Extract the (x, y) coordinate from the center of the cell holding the provided text.  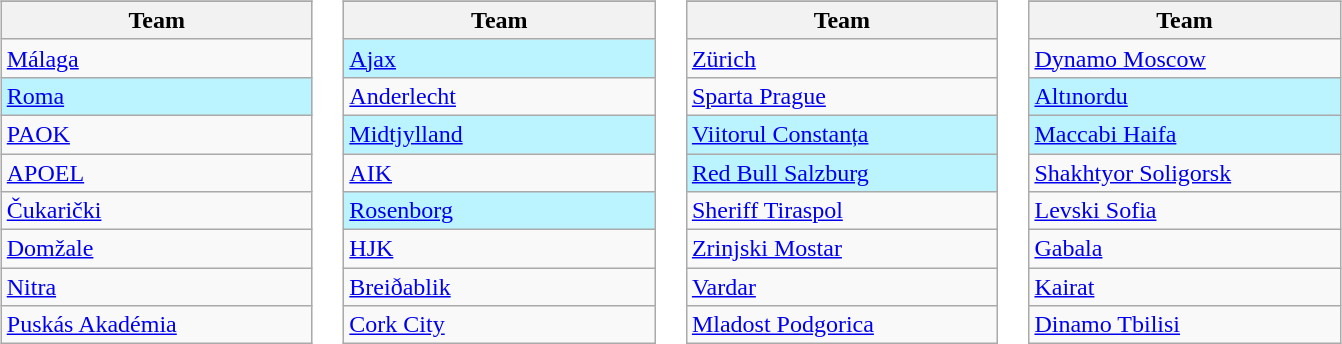
Nitra (156, 287)
Sheriff Tiraspol (842, 211)
Dynamo Moscow (1184, 58)
Rosenborg (500, 211)
Kairat (1184, 287)
Viitorul Constanța (842, 134)
AIK (500, 173)
Čukarički (156, 211)
Altınordu (1184, 96)
Mladost Podgorica (842, 325)
Roma (156, 96)
Sparta Prague (842, 96)
HJK (500, 249)
Zrinjski Mostar (842, 249)
Shakhtyor Soligorsk (1184, 173)
Puskás Akadémia (156, 325)
Midtjylland (500, 134)
Gabala (1184, 249)
Maccabi Haifa (1184, 134)
Red Bull Salzburg (842, 173)
Zürich (842, 58)
APOEL (156, 173)
Cork City (500, 325)
Vardar (842, 287)
Levski Sofia (1184, 211)
Dinamo Tbilisi (1184, 325)
Domžale (156, 249)
Anderlecht (500, 96)
Ajax (500, 58)
Málaga (156, 58)
PAOK (156, 134)
Breiðablik (500, 287)
